For the text-containing cell, return its midpoint in [x, y] coordinate format. 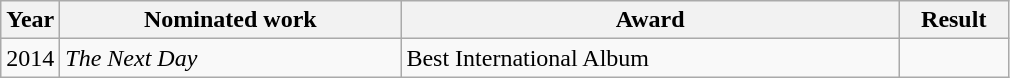
The Next Day [230, 58]
Year [30, 20]
Best International Album [650, 58]
Nominated work [230, 20]
Award [650, 20]
2014 [30, 58]
Result [954, 20]
